Capture the cell that displays the provided text and extract its (x, y) central coordinate. 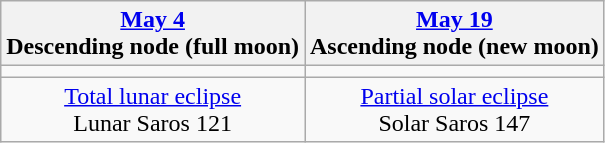
Total lunar eclipseLunar Saros 121 (153, 110)
Partial solar eclipseSolar Saros 147 (454, 110)
May 19Ascending node (new moon) (454, 34)
May 4Descending node (full moon) (153, 34)
